Determine the (x, y) coordinate at the center of the cell enclosing the given text.  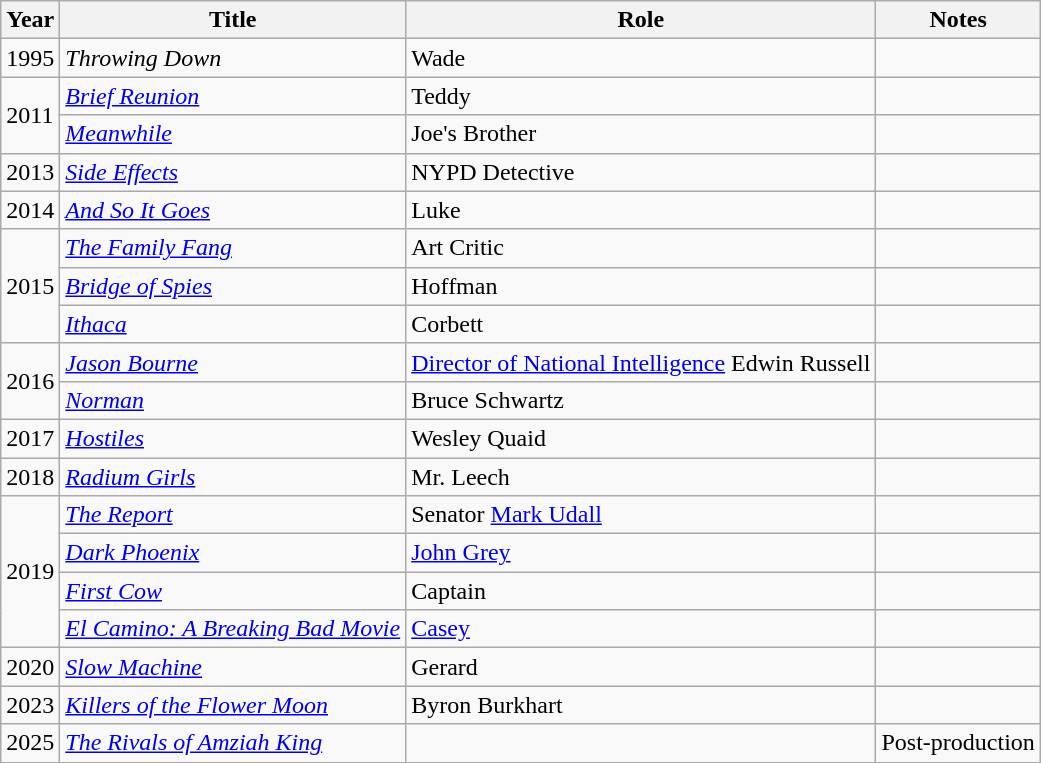
The Family Fang (233, 248)
Dark Phoenix (233, 553)
Bridge of Spies (233, 286)
Senator Mark Udall (641, 515)
Ithaca (233, 324)
2015 (30, 286)
Post-production (958, 743)
Killers of the Flower Moon (233, 705)
Title (233, 20)
2020 (30, 667)
Notes (958, 20)
2011 (30, 115)
2023 (30, 705)
Byron Burkhart (641, 705)
2019 (30, 572)
Mr. Leech (641, 477)
1995 (30, 58)
The Rivals of Amziah King (233, 743)
Role (641, 20)
Radium Girls (233, 477)
El Camino: A Breaking Bad Movie (233, 629)
Year (30, 20)
Side Effects (233, 172)
Wesley Quaid (641, 438)
2025 (30, 743)
Luke (641, 210)
Hostiles (233, 438)
Teddy (641, 96)
NYPD Detective (641, 172)
Art Critic (641, 248)
And So It Goes (233, 210)
Gerard (641, 667)
The Report (233, 515)
Bruce Schwartz (641, 400)
Hoffman (641, 286)
Director of National Intelligence Edwin Russell (641, 362)
2018 (30, 477)
Jason Bourne (233, 362)
Casey (641, 629)
2017 (30, 438)
Wade (641, 58)
Slow Machine (233, 667)
Captain (641, 591)
2016 (30, 381)
Meanwhile (233, 134)
John Grey (641, 553)
Joe's Brother (641, 134)
2013 (30, 172)
2014 (30, 210)
Throwing Down (233, 58)
Brief Reunion (233, 96)
First Cow (233, 591)
Corbett (641, 324)
Norman (233, 400)
